Detect which cell encompasses the target text, then output its [X, Y] center coordinate. 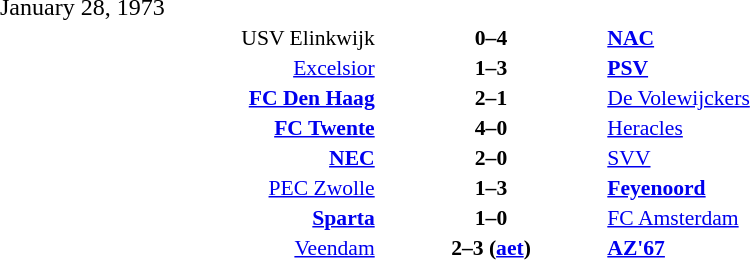
4–0 [492, 128]
2–0 [492, 158]
0–4 [492, 38]
1–0 [492, 218]
2–1 [492, 98]
